Capture the cell that displays the provided text and extract its [x, y] central coordinate. 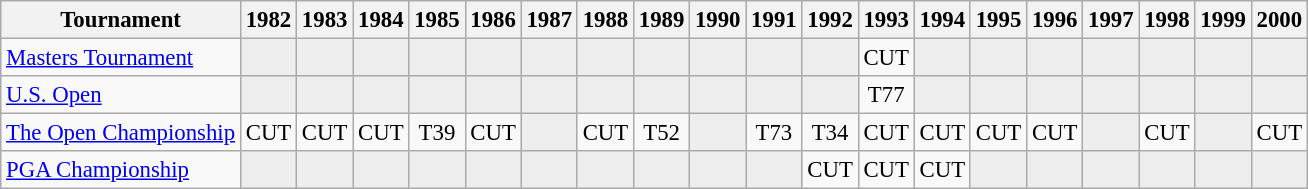
T52 [661, 133]
1987 [549, 20]
Tournament [121, 20]
1990 [718, 20]
1994 [942, 20]
1984 [381, 20]
PGA Championship [121, 170]
1996 [1055, 20]
U.S. Open [121, 95]
1999 [1223, 20]
1992 [830, 20]
1988 [605, 20]
1998 [1167, 20]
1995 [998, 20]
The Open Championship [121, 133]
T39 [437, 133]
1982 [268, 20]
1986 [493, 20]
1991 [774, 20]
2000 [1279, 20]
T34 [830, 133]
1993 [886, 20]
Masters Tournament [121, 58]
T73 [774, 133]
1983 [325, 20]
1985 [437, 20]
1989 [661, 20]
1997 [1111, 20]
T77 [886, 95]
